Output the [x, y] coordinate of the center of the cell containing the given text.  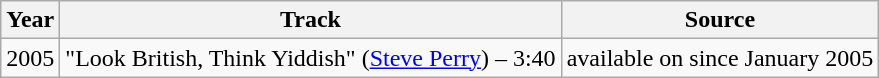
available on since January 2005 [720, 58]
Year [30, 20]
Source [720, 20]
Track [310, 20]
2005 [30, 58]
"Look British, Think Yiddish" (Steve Perry) – 3:40 [310, 58]
